Output the [X, Y] coordinate of the center of the cell containing the given text.  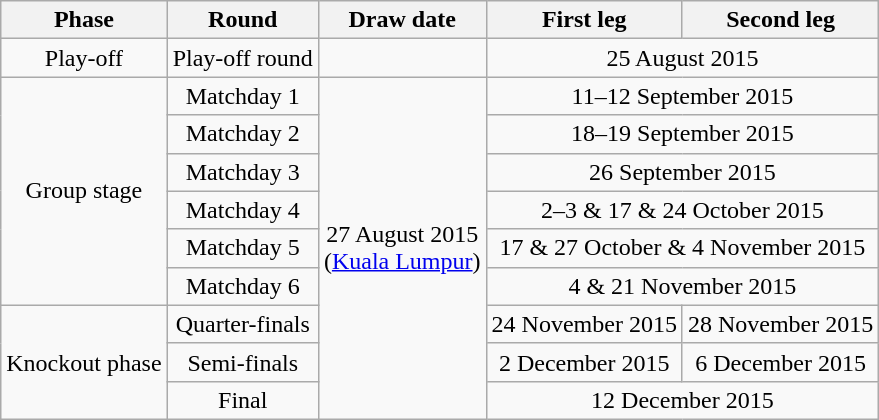
Matchday 3 [242, 172]
Play-off round [242, 58]
17 & 27 October & 4 November 2015 [682, 248]
Round [242, 20]
2–3 & 17 & 24 October 2015 [682, 210]
First leg [584, 20]
2 December 2015 [584, 362]
4 & 21 November 2015 [682, 286]
Play-off [84, 58]
11–12 September 2015 [682, 96]
Phase [84, 20]
Knockout phase [84, 362]
25 August 2015 [682, 58]
Matchday 2 [242, 134]
Second leg [780, 20]
Quarter-finals [242, 324]
Semi-finals [242, 362]
28 November 2015 [780, 324]
Group stage [84, 191]
24 November 2015 [584, 324]
26 September 2015 [682, 172]
Matchday 1 [242, 96]
Matchday 4 [242, 210]
Draw date [402, 20]
Matchday 6 [242, 286]
12 December 2015 [682, 400]
27 August 2015(Kuala Lumpur) [402, 248]
Matchday 5 [242, 248]
Final [242, 400]
18–19 September 2015 [682, 134]
6 December 2015 [780, 362]
